Pinpoint the cell where the given text exists, returning its [X, Y] midpoint coordinate. 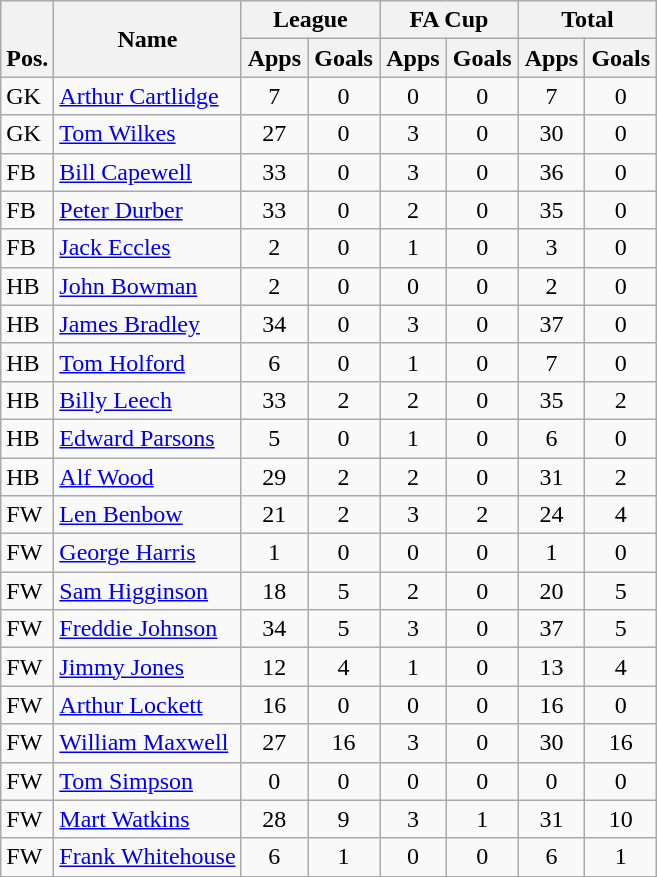
John Bowman [148, 286]
Alf Wood [148, 477]
Arthur Cartlidge [148, 96]
William Maxwell [148, 743]
20 [552, 591]
Jimmy Jones [148, 667]
Edward Parsons [148, 438]
29 [274, 477]
Jack Eccles [148, 248]
Frank Whitehouse [148, 857]
James Bradley [148, 324]
FA Cup [450, 20]
George Harris [148, 553]
Bill Capewell [148, 172]
Name [148, 39]
Tom Simpson [148, 781]
Freddie Johnson [148, 629]
12 [274, 667]
League [310, 20]
Tom Wilkes [148, 134]
Billy Leech [148, 400]
Len Benbow [148, 515]
36 [552, 172]
9 [344, 819]
Tom Holford [148, 362]
Peter Durber [148, 210]
24 [552, 515]
Mart Watkins [148, 819]
Total [588, 20]
28 [274, 819]
10 [621, 819]
Sam Higginson [148, 591]
18 [274, 591]
Arthur Lockett [148, 705]
13 [552, 667]
Pos. [28, 39]
21 [274, 515]
